Detect which cell encompasses the target text, then output its (x, y) center coordinate. 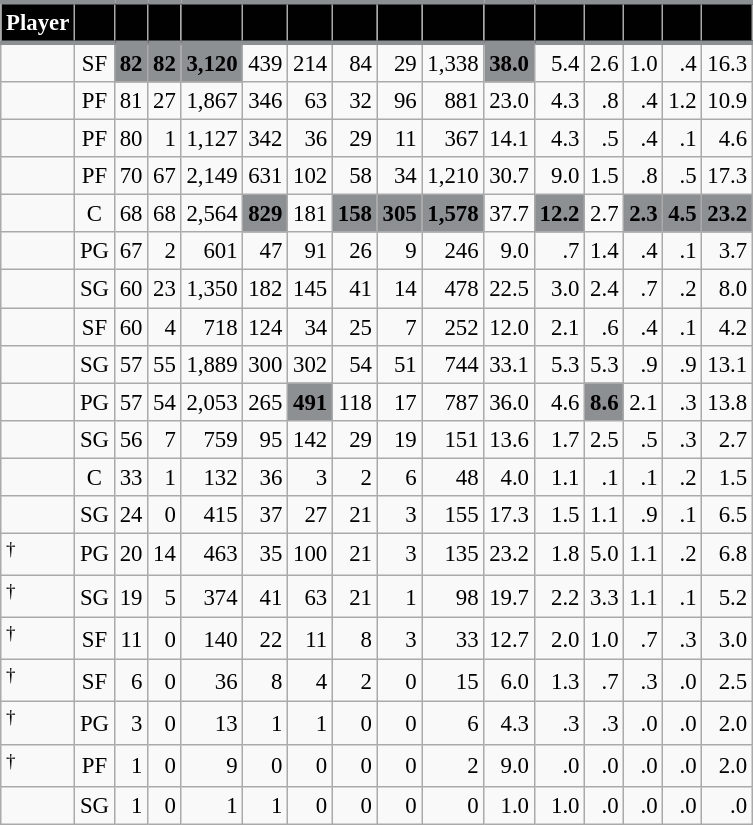
58 (354, 176)
5.0 (604, 554)
30.7 (509, 176)
55 (164, 364)
37 (266, 515)
415 (212, 515)
102 (310, 176)
98 (453, 596)
2.2 (559, 596)
2,149 (212, 176)
36.0 (509, 402)
48 (453, 477)
118 (354, 402)
302 (310, 364)
1,889 (212, 364)
95 (266, 439)
70 (130, 176)
13.1 (727, 364)
22 (266, 639)
32 (354, 101)
1,127 (212, 139)
3.3 (604, 596)
12.0 (509, 327)
631 (266, 176)
342 (266, 139)
2,053 (212, 402)
1.3 (559, 681)
140 (212, 639)
367 (453, 139)
439 (266, 62)
181 (310, 214)
17 (400, 402)
24 (130, 515)
10.9 (727, 101)
1.4 (604, 251)
12.2 (559, 214)
2.3 (644, 214)
2,564 (212, 214)
265 (266, 402)
38.0 (509, 62)
744 (453, 364)
14.1 (509, 139)
132 (212, 477)
182 (266, 289)
1,867 (212, 101)
91 (310, 251)
56 (130, 439)
829 (266, 214)
5 (164, 596)
25 (354, 327)
374 (212, 596)
12.7 (509, 639)
4.2 (727, 327)
.6 (604, 327)
6.8 (727, 554)
300 (266, 364)
8.6 (604, 402)
246 (453, 251)
4.5 (682, 214)
47 (266, 251)
6.5 (727, 515)
346 (266, 101)
135 (453, 554)
35 (266, 554)
214 (310, 62)
305 (400, 214)
19.7 (509, 596)
478 (453, 289)
1.7 (559, 439)
8.0 (727, 289)
3,120 (212, 62)
23.0 (509, 101)
1.2 (682, 101)
81 (130, 101)
3.7 (727, 251)
252 (453, 327)
51 (400, 364)
4.0 (509, 477)
1,210 (453, 176)
100 (310, 554)
601 (212, 251)
37.7 (509, 214)
13 (212, 723)
145 (310, 289)
124 (266, 327)
13.8 (727, 402)
80 (130, 139)
2.4 (604, 289)
151 (453, 439)
2.6 (604, 62)
15 (453, 681)
20 (130, 554)
881 (453, 101)
1,338 (453, 62)
718 (212, 327)
1,578 (453, 214)
33.1 (509, 364)
1.8 (559, 554)
23 (164, 289)
1,350 (212, 289)
5.2 (727, 596)
22.5 (509, 289)
491 (310, 402)
787 (453, 402)
26 (354, 251)
84 (354, 62)
158 (354, 214)
Player (38, 22)
759 (212, 439)
96 (400, 101)
463 (212, 554)
16.3 (727, 62)
155 (453, 515)
6.0 (509, 681)
5.4 (559, 62)
13.6 (509, 439)
142 (310, 439)
